Return the (X, Y) coordinate for the center point of the cell that contains the specified text.  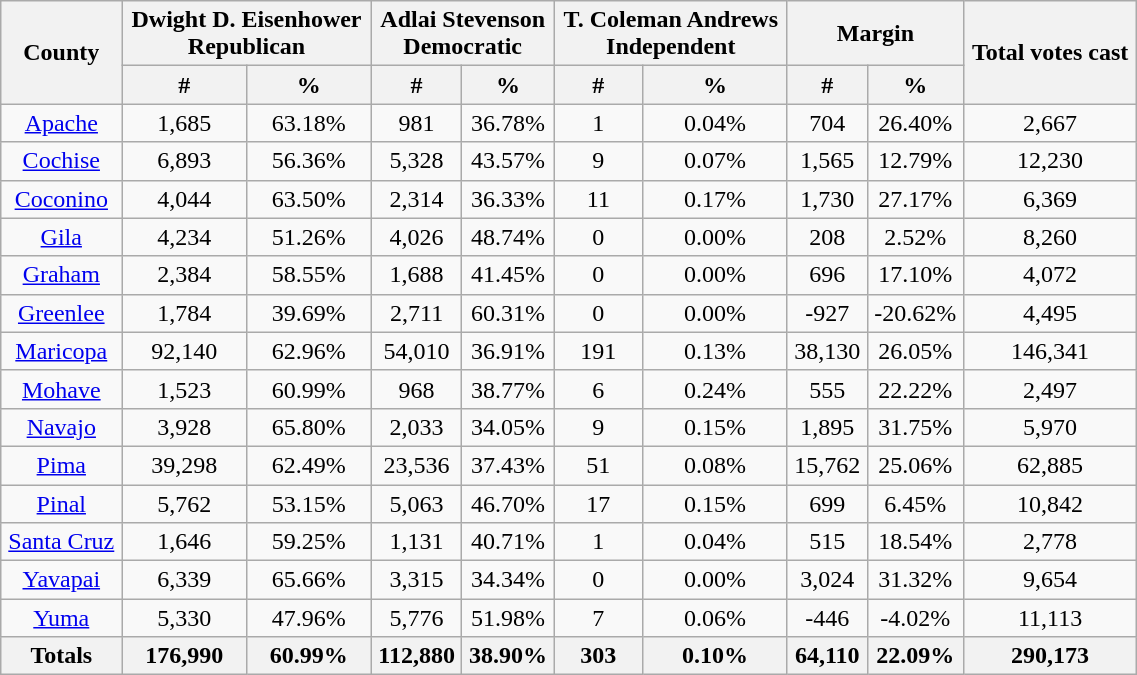
17 (598, 503)
22.09% (915, 656)
10,842 (1050, 503)
17.10% (915, 275)
34.34% (508, 580)
3,928 (184, 427)
Gila (62, 237)
1,131 (416, 542)
2.52% (915, 237)
2,033 (416, 427)
12,230 (1050, 161)
0.08% (716, 465)
4,234 (184, 237)
4,044 (184, 199)
Yavapai (62, 580)
62.96% (310, 351)
1,685 (184, 123)
1,895 (827, 427)
11 (598, 199)
51.26% (310, 237)
25.06% (915, 465)
15,762 (827, 465)
31.32% (915, 580)
41.45% (508, 275)
40.71% (508, 542)
39.69% (310, 313)
Dwight D. EisenhowerRepublican (246, 34)
63.18% (310, 123)
62,885 (1050, 465)
60.31% (508, 313)
Total votes cast (1050, 52)
County (62, 52)
-20.62% (915, 313)
2,497 (1050, 389)
92,140 (184, 351)
1,688 (416, 275)
46.70% (508, 503)
Graham (62, 275)
8,260 (1050, 237)
64,110 (827, 656)
2,667 (1050, 123)
Pima (62, 465)
290,173 (1050, 656)
146,341 (1050, 351)
0.24% (716, 389)
Margin (875, 34)
9,654 (1050, 580)
43.57% (508, 161)
26.40% (915, 123)
0.06% (716, 618)
515 (827, 542)
1,646 (184, 542)
23,536 (416, 465)
Apache (62, 123)
2,384 (184, 275)
59.25% (310, 542)
4,495 (1050, 313)
38.90% (508, 656)
0.17% (716, 199)
6,339 (184, 580)
555 (827, 389)
208 (827, 237)
36.78% (508, 123)
696 (827, 275)
191 (598, 351)
27.17% (915, 199)
176,990 (184, 656)
63.50% (310, 199)
0.07% (716, 161)
31.75% (915, 427)
65.66% (310, 580)
2,711 (416, 313)
1,784 (184, 313)
Santa Cruz (62, 542)
5,970 (1050, 427)
1,565 (827, 161)
7 (598, 618)
4,026 (416, 237)
Cochise (62, 161)
38.77% (508, 389)
Mohave (62, 389)
5,762 (184, 503)
2,314 (416, 199)
62.49% (310, 465)
34.05% (508, 427)
3,315 (416, 580)
6,893 (184, 161)
Adlai StevensonDemocratic (462, 34)
303 (598, 656)
2,778 (1050, 542)
5,330 (184, 618)
6 (598, 389)
39,298 (184, 465)
53.15% (310, 503)
37.43% (508, 465)
36.91% (508, 351)
22.22% (915, 389)
-4.02% (915, 618)
58.55% (310, 275)
Navajo (62, 427)
1,730 (827, 199)
5,063 (416, 503)
-927 (827, 313)
Greenlee (62, 313)
Pinal (62, 503)
1,523 (184, 389)
704 (827, 123)
36.33% (508, 199)
0.10% (716, 656)
56.36% (310, 161)
699 (827, 503)
65.80% (310, 427)
48.74% (508, 237)
112,880 (416, 656)
-446 (827, 618)
47.96% (310, 618)
12.79% (915, 161)
981 (416, 123)
38,130 (827, 351)
0.13% (716, 351)
51.98% (508, 618)
Maricopa (62, 351)
4,072 (1050, 275)
3,024 (827, 580)
26.05% (915, 351)
T. Coleman AndrewsIndependent (670, 34)
6,369 (1050, 199)
6.45% (915, 503)
54,010 (416, 351)
Totals (62, 656)
5,776 (416, 618)
Coconino (62, 199)
Yuma (62, 618)
968 (416, 389)
18.54% (915, 542)
51 (598, 465)
11,113 (1050, 618)
5,328 (416, 161)
